Search for the cell housing the specified text and yield its [X, Y] center coordinate. 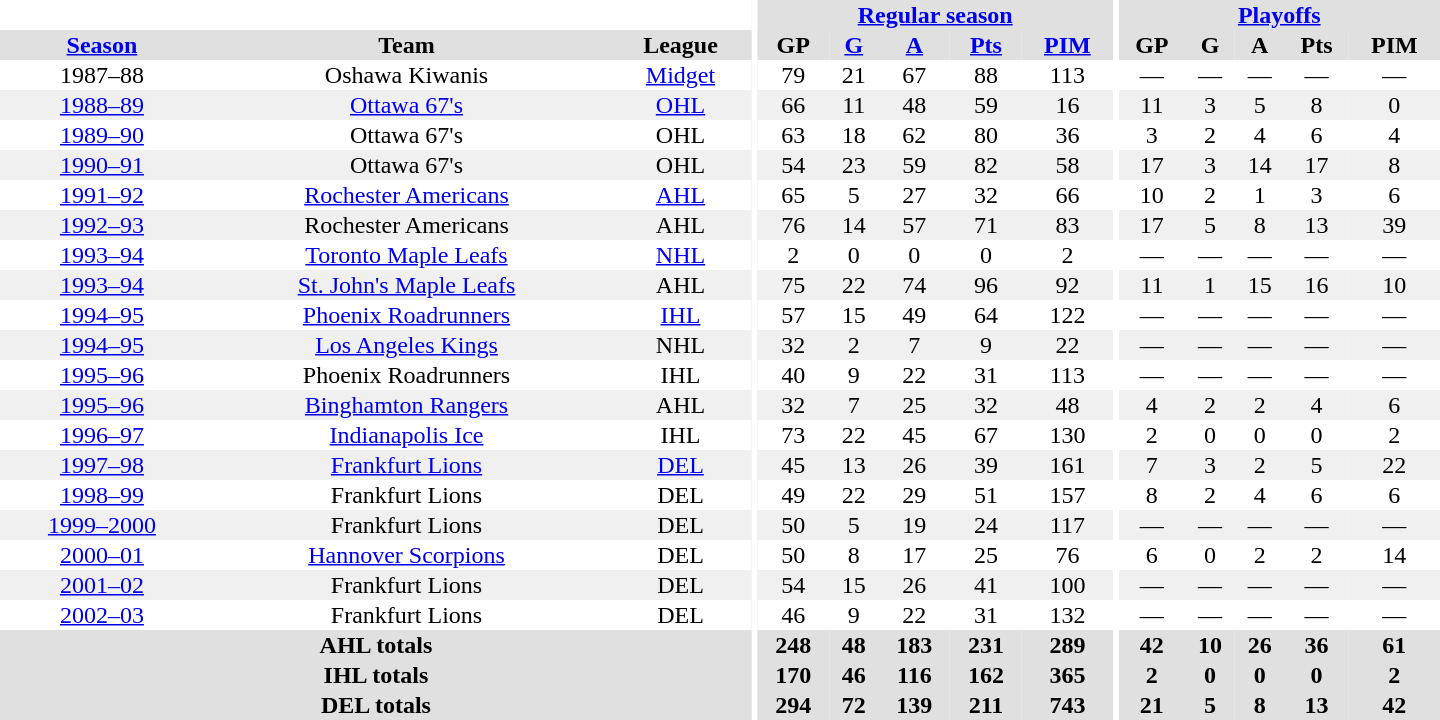
248 [793, 645]
Season [102, 45]
162 [986, 675]
41 [986, 585]
743 [1068, 705]
139 [915, 705]
23 [854, 165]
1992–93 [102, 225]
1991–92 [102, 195]
1998–99 [102, 495]
79 [793, 75]
130 [1068, 435]
Regular season [935, 15]
Midget [680, 75]
211 [986, 705]
117 [1068, 525]
62 [915, 135]
DEL totals [376, 705]
2002–03 [102, 615]
Toronto Maple Leafs [406, 255]
116 [915, 675]
Playoffs [1280, 15]
1987–88 [102, 75]
Hannover Scorpions [406, 555]
29 [915, 495]
27 [915, 195]
170 [793, 675]
64 [986, 315]
1988–89 [102, 105]
AHL totals [376, 645]
83 [1068, 225]
Los Angeles Kings [406, 345]
157 [1068, 495]
100 [1068, 585]
65 [793, 195]
73 [793, 435]
122 [1068, 315]
2001–02 [102, 585]
19 [915, 525]
365 [1068, 675]
51 [986, 495]
75 [793, 285]
1996–97 [102, 435]
132 [1068, 615]
82 [986, 165]
Team [406, 45]
1990–91 [102, 165]
289 [1068, 645]
161 [1068, 465]
74 [915, 285]
183 [915, 645]
2000–01 [102, 555]
61 [1394, 645]
1999–2000 [102, 525]
63 [793, 135]
88 [986, 75]
71 [986, 225]
92 [1068, 285]
Indianapolis Ice [406, 435]
24 [986, 525]
League [680, 45]
80 [986, 135]
294 [793, 705]
231 [986, 645]
18 [854, 135]
Binghamton Rangers [406, 405]
1989–90 [102, 135]
72 [854, 705]
40 [793, 375]
Oshawa Kiwanis [406, 75]
1997–98 [102, 465]
St. John's Maple Leafs [406, 285]
IHL totals [376, 675]
58 [1068, 165]
96 [986, 285]
